Scan for the cell matching the given text and deliver its (X, Y) coordinate at center. 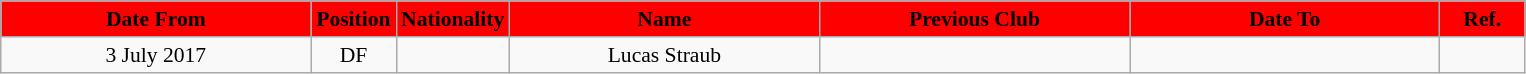
DF (354, 55)
Nationality (452, 19)
Ref. (1482, 19)
Position (354, 19)
Previous Club (974, 19)
3 July 2017 (156, 55)
Lucas Straub (664, 55)
Date From (156, 19)
Date To (1285, 19)
Name (664, 19)
